Locate the cell with the specified text and output its [X, Y] center coordinate. 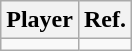
Player [40, 20]
Ref. [104, 20]
